Detect which cell encompasses the target text, then output its [X, Y] center coordinate. 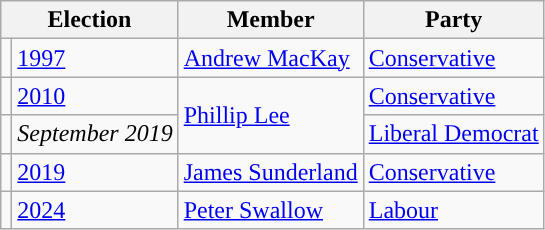
Labour [454, 210]
Party [454, 20]
Peter Swallow [270, 210]
James Sunderland [270, 172]
1997 [95, 58]
2010 [95, 96]
Liberal Democrat [454, 134]
Member [270, 20]
Andrew MacKay [270, 58]
Election [90, 20]
2024 [95, 210]
Phillip Lee [270, 115]
2019 [95, 172]
September 2019 [95, 134]
